Detect which cell encompasses the target text, then output its (X, Y) center coordinate. 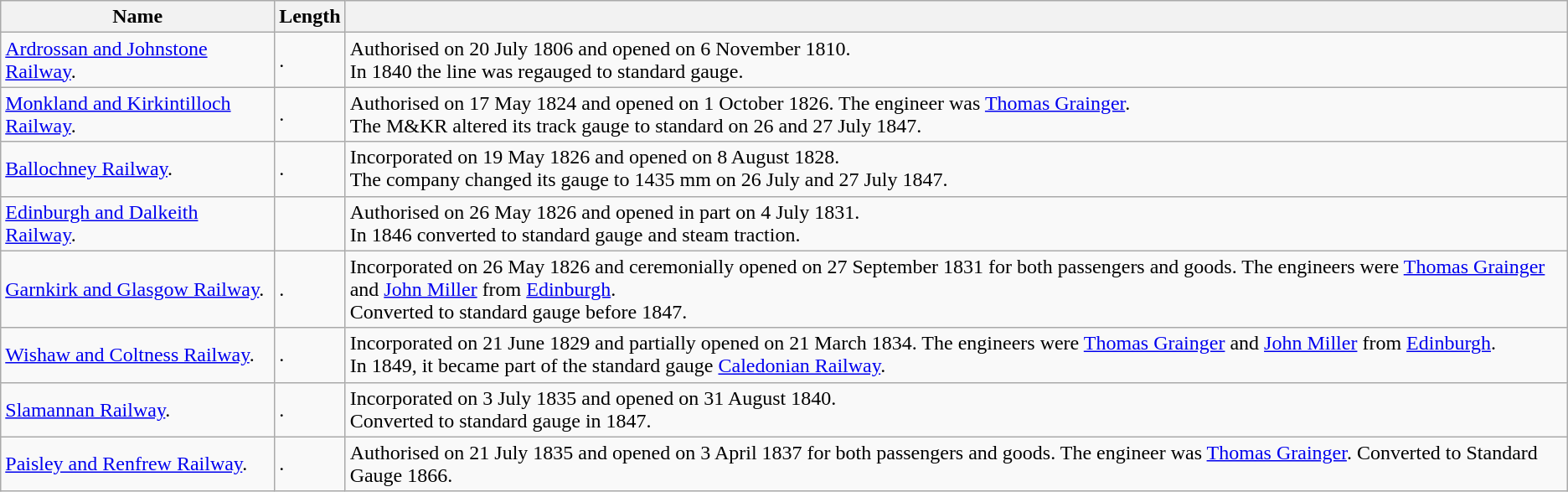
Garnkirk and Glasgow Railway. (137, 289)
Authorised on 20 July 1806 and opened on 6 November 1810.In 1840 the line was regauged to standard gauge. (957, 60)
Slamannan Railway. (137, 409)
Incorporated on 3 July 1835 and opened on 31 August 1840.Converted to standard gauge in 1847. (957, 409)
Monkland and Kirkintilloch Railway. (137, 114)
Name (137, 17)
Wishaw and Coltness Railway. (137, 355)
Incorporated on 19 May 1826 and opened on 8 August 1828.The company changed its gauge to 1435 mm on 26 July and 27 July 1847. (957, 169)
Ballochney Railway. (137, 169)
Edinburgh and Dalkeith Railway. (137, 223)
Ardrossan and Johnstone Railway. (137, 60)
Authorised on 26 May 1826 and opened in part on 4 July 1831.In 1846 converted to standard gauge and steam traction. (957, 223)
Paisley and Renfrew Railway. (137, 464)
Length (310, 17)
